For the text-containing cell, return its midpoint in (x, y) coordinate format. 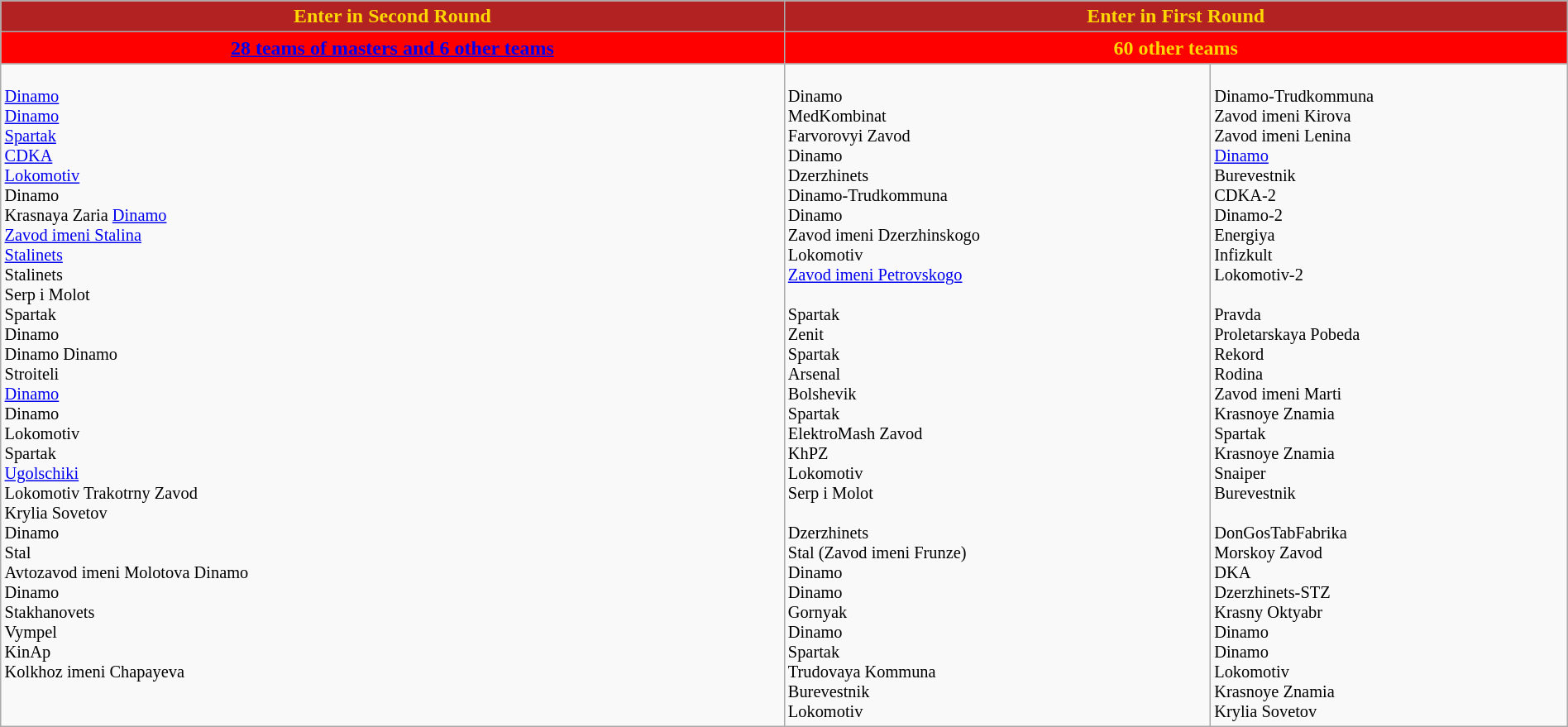
28 teams of masters and 6 other teams (392, 48)
Enter in First Round (1176, 17)
Enter in Second Round (392, 17)
60 other teams (1176, 48)
